Return [x, y] of the center of cell containing provided text 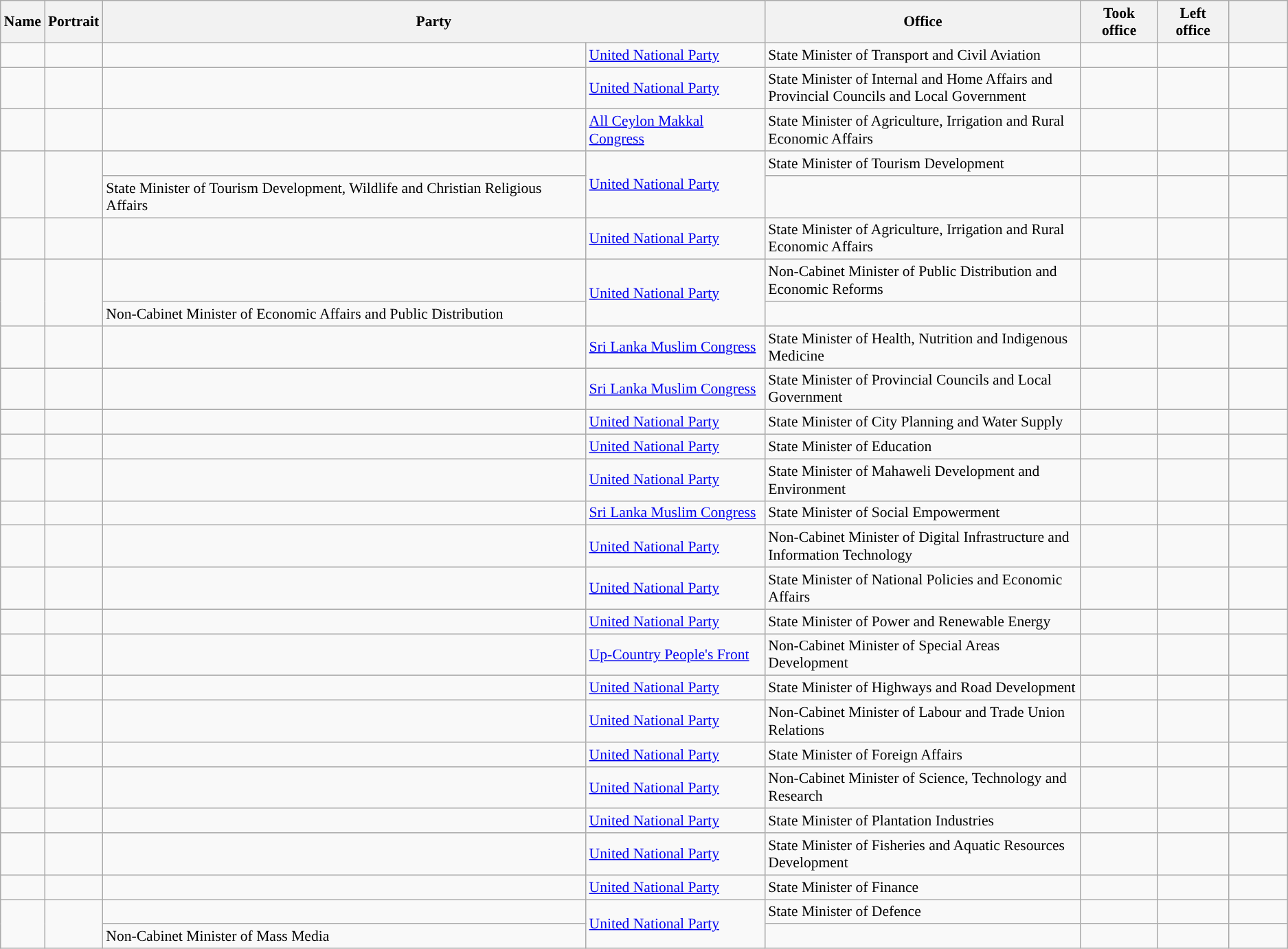
Non-Cabinet Minister of Science, Technology and Research [923, 787]
State Minister of Foreign Affairs [923, 755]
Portrait [74, 22]
State Minister of Finance [923, 887]
State Minister of Highways and Road Development [923, 688]
Office [923, 22]
State Minister of Health, Nutrition and Indigenous Medicine [923, 347]
State Minister of City Planning and Water Supply [923, 422]
State Minister of Fisheries and Aquatic Resources Development [923, 854]
State Minister of Plantation Industries [923, 821]
State Minister of Tourism Development [923, 163]
State Minister of Power and Renewable Energy [923, 621]
Left office [1193, 22]
Non-Cabinet Minister of Economic Affairs and Public Distribution [343, 314]
Non-Cabinet Minister of Digital Infrastructure and Information Technology [923, 547]
State Minister of Education [923, 447]
All Ceylon Makkal Congress [676, 130]
State Minister of National Policies and Economic Affairs [923, 588]
Up-Country People's Front [676, 655]
State Minister of Mahaweli Development and Environment [923, 479]
Non-Cabinet Minister of Public Distribution and Economic Reforms [923, 280]
Non-Cabinet Minister of Mass Media [343, 937]
State Minister of Defence [923, 912]
Party [433, 22]
State Minister of Internal and Home Affairs and Provincial Councils and Local Government [923, 88]
State Minister of Social Empowerment [923, 513]
Non-Cabinet Minister of Labour and Trade Union Relations [923, 721]
State Minister of Transport and Civil Aviation [923, 55]
Name [23, 22]
State Minister of Provincial Councils and Local Government [923, 389]
State Minister of Tourism Development, Wildlife and Christian Religious Affairs [343, 196]
Non-Cabinet Minister of Special Areas Development [923, 655]
Took office [1118, 22]
